Locate the cell with the specified text and output its [X, Y] center coordinate. 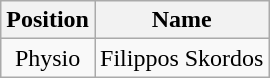
Filippos Skordos [181, 58]
Position [48, 20]
Name [181, 20]
Physio [48, 58]
